Detect which cell encompasses the target text, then output its (X, Y) center coordinate. 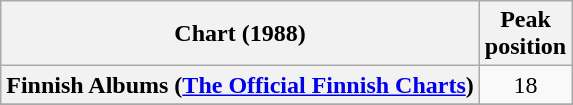
18 (525, 85)
Peakposition (525, 34)
Finnish Albums (The Official Finnish Charts) (240, 85)
Chart (1988) (240, 34)
